Output the [X, Y] coordinate of the center of the cell containing the given text.  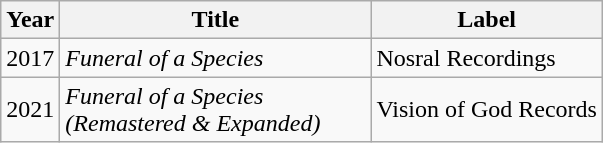
Title [216, 20]
Vision of God Records [487, 110]
Nosral Recordings [487, 58]
Label [487, 20]
Year [30, 20]
2021 [30, 110]
Funeral of a Species (Remastered & Expanded) [216, 110]
2017 [30, 58]
Funeral of a Species [216, 58]
